Scan for the cell matching the given text and deliver its [x, y] coordinate at center. 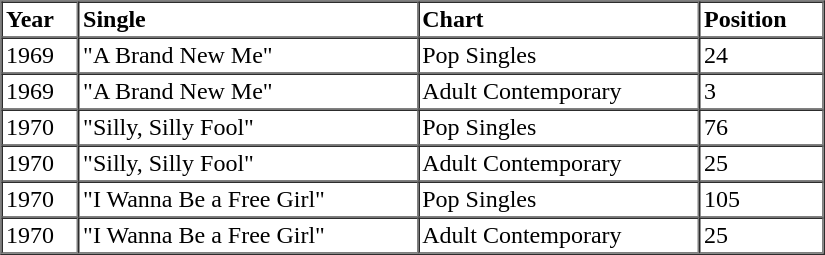
3 [761, 92]
Year [40, 20]
Position [761, 20]
Single [248, 20]
105 [761, 200]
24 [761, 56]
76 [761, 128]
Chart [559, 20]
